Return [X, Y] of the center of cell containing provided text 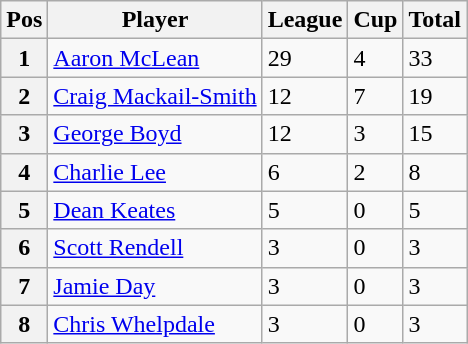
Jamie Day [155, 286]
Scott Rendell [155, 248]
Total [435, 20]
29 [305, 58]
1 [24, 58]
Aaron McLean [155, 58]
15 [435, 134]
Pos [24, 20]
Cup [376, 20]
Player [155, 20]
League [305, 20]
George Boyd [155, 134]
Charlie Lee [155, 172]
Chris Whelpdale [155, 324]
19 [435, 96]
Dean Keates [155, 210]
33 [435, 58]
Craig Mackail-Smith [155, 96]
